Provide the [X, Y] coordinate of the cell's center where the given text is located.  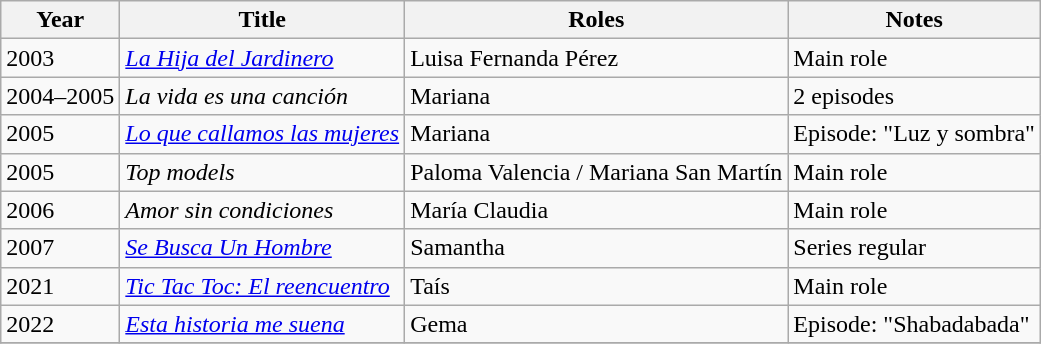
María Claudia [596, 210]
2021 [60, 286]
2022 [60, 324]
Roles [596, 20]
Tic Tac Toc: El reencuentro [262, 286]
Taís [596, 286]
La vida es una canción [262, 96]
Episode: "Shabadabada" [914, 324]
Lo que callamos las mujeres [262, 134]
Year [60, 20]
Notes [914, 20]
Gema [596, 324]
Esta historia me suena [262, 324]
2007 [60, 248]
Se Busca Un Hombre [262, 248]
2006 [60, 210]
Series regular [914, 248]
2003 [60, 58]
Episode: "Luz y sombra" [914, 134]
Title [262, 20]
La Hija del Jardinero [262, 58]
Top models [262, 172]
Amor sin condiciones [262, 210]
2004–2005 [60, 96]
2 episodes [914, 96]
Luisa Fernanda Pérez [596, 58]
Samantha [596, 248]
Paloma Valencia / Mariana San Martín [596, 172]
